Extract the (x, y) coordinate from the center of the cell holding the provided text.  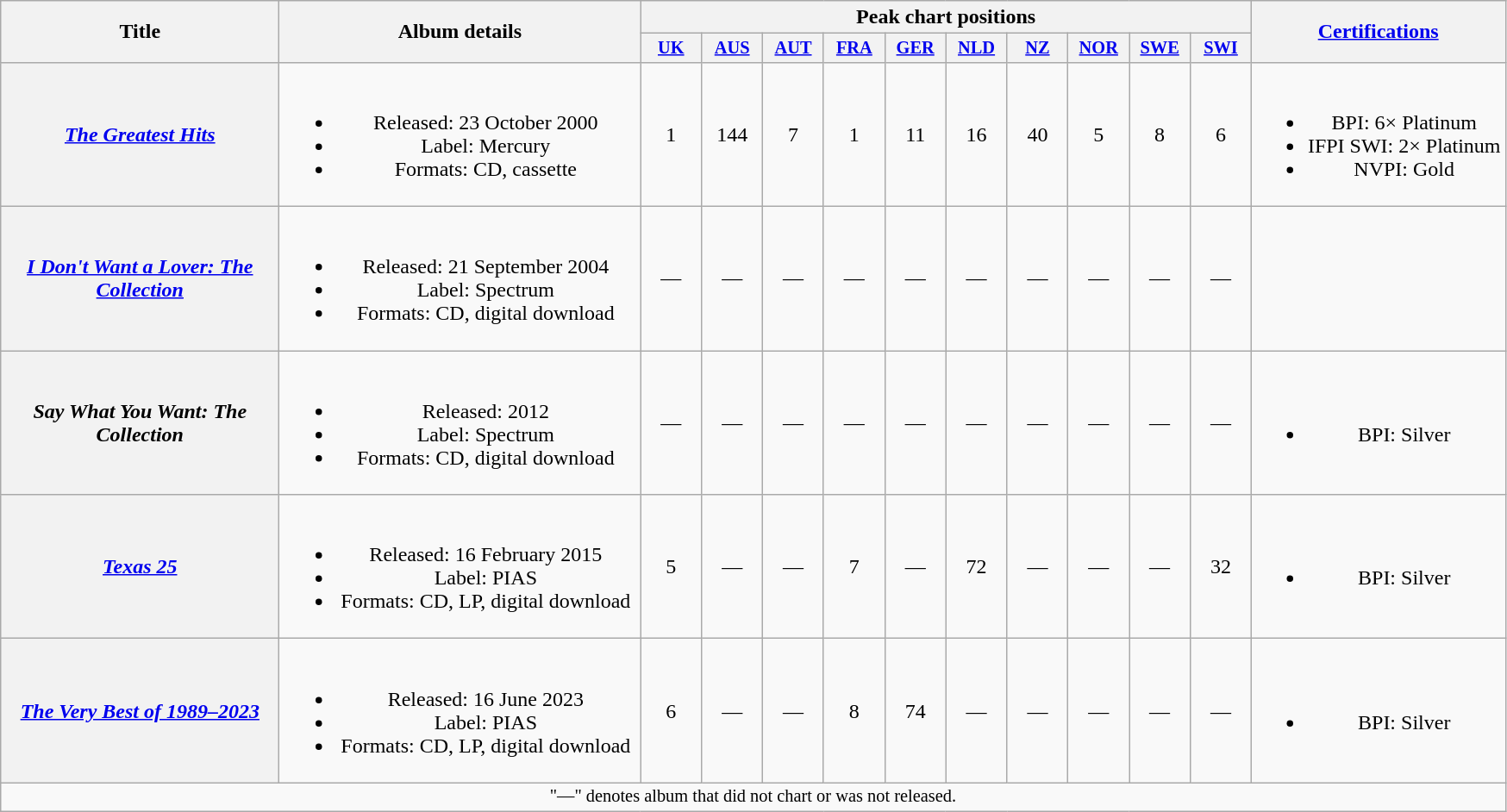
The Very Best of 1989–2023 (140, 710)
72 (976, 567)
NZ (1038, 48)
Album details (460, 32)
NLD (976, 48)
40 (1038, 134)
FRA (854, 48)
Texas 25 (140, 567)
16 (976, 134)
Released: 23 October 2000Label: MercuryFormats: CD, cassette (460, 134)
NOR (1098, 48)
GER (916, 48)
BPI: 6× PlatinumIFPI SWI: 2× PlatinumNVPI: Gold (1378, 134)
AUT (793, 48)
32 (1221, 567)
Certifications (1378, 32)
SWE (1160, 48)
144 (733, 134)
74 (916, 710)
Title (140, 32)
Released: 16 February 2015Label: PIASFormats: CD, LP, digital download (460, 567)
Say What You Want: The Collection (140, 422)
Released: 16 June 2023Label: PIASFormats: CD, LP, digital download (460, 710)
AUS (733, 48)
UK (671, 48)
Peak chart positions (947, 17)
Released: 21 September 2004Label: SpectrumFormats: CD, digital download (460, 279)
I Don't Want a Lover: The Collection (140, 279)
"—" denotes album that did not chart or was not released. (753, 797)
Released: 2012Label: SpectrumFormats: CD, digital download (460, 422)
11 (916, 134)
SWI (1221, 48)
The Greatest Hits (140, 134)
